Locate the cell with the specified text and output its (x, y) center coordinate. 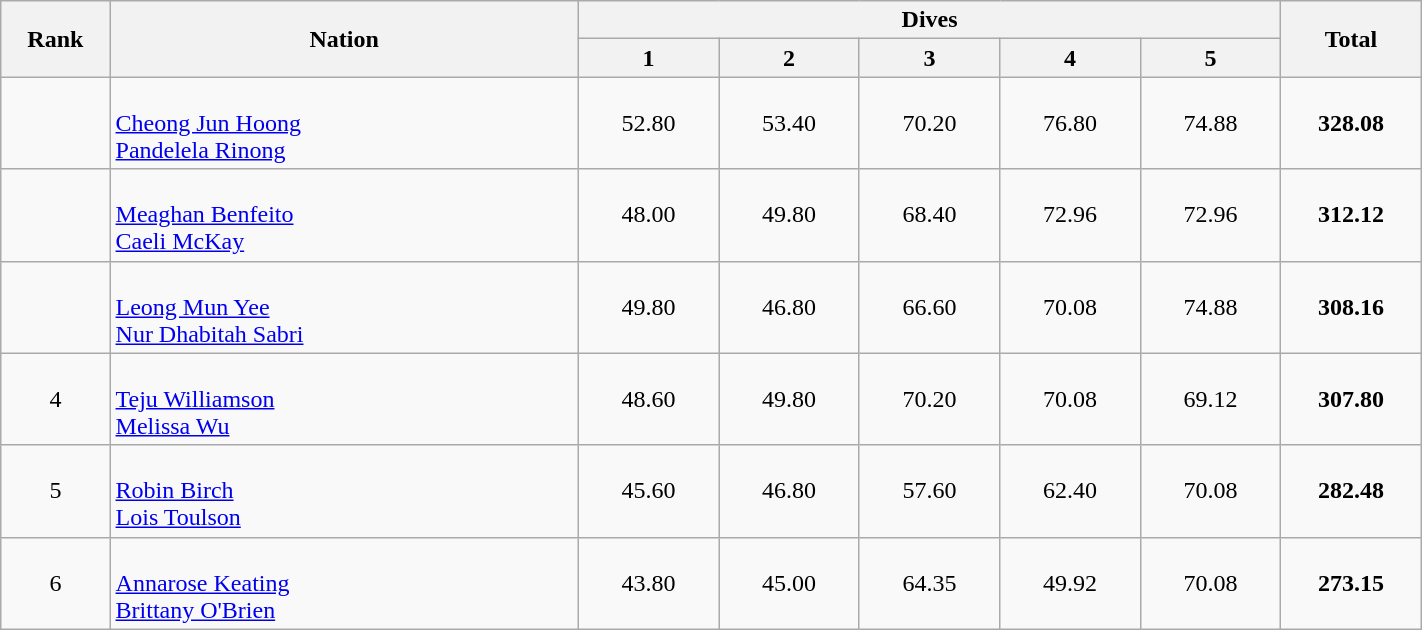
64.35 (929, 583)
Rank (56, 39)
Meaghan BenfeitoCaeli McKay (344, 215)
43.80 (648, 583)
62.40 (1070, 491)
3 (929, 58)
57.60 (929, 491)
307.80 (1351, 399)
Cheong Jun HoongPandelela Rinong (344, 123)
Teju WilliamsonMelissa Wu (344, 399)
Dives (929, 20)
68.40 (929, 215)
45.00 (789, 583)
282.48 (1351, 491)
76.80 (1070, 123)
66.60 (929, 307)
49.92 (1070, 583)
Nation (344, 39)
328.08 (1351, 123)
Total (1351, 39)
53.40 (789, 123)
48.60 (648, 399)
Annarose KeatingBrittany O'Brien (344, 583)
308.16 (1351, 307)
312.12 (1351, 215)
Leong Mun YeeNur Dhabitah Sabri (344, 307)
2 (789, 58)
273.15 (1351, 583)
52.80 (648, 123)
45.60 (648, 491)
1 (648, 58)
48.00 (648, 215)
Robin BirchLois Toulson (344, 491)
69.12 (1210, 399)
6 (56, 583)
